Extract the (x, y) coordinate from the center of the cell holding the provided text.  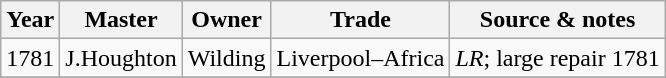
Liverpool–Africa (360, 58)
LR; large repair 1781 (558, 58)
1781 (30, 58)
Wilding (226, 58)
Source & notes (558, 20)
Owner (226, 20)
Trade (360, 20)
Year (30, 20)
J.Houghton (121, 58)
Master (121, 20)
